Provide the [X, Y] coordinate of the cell's center where the given text is located.  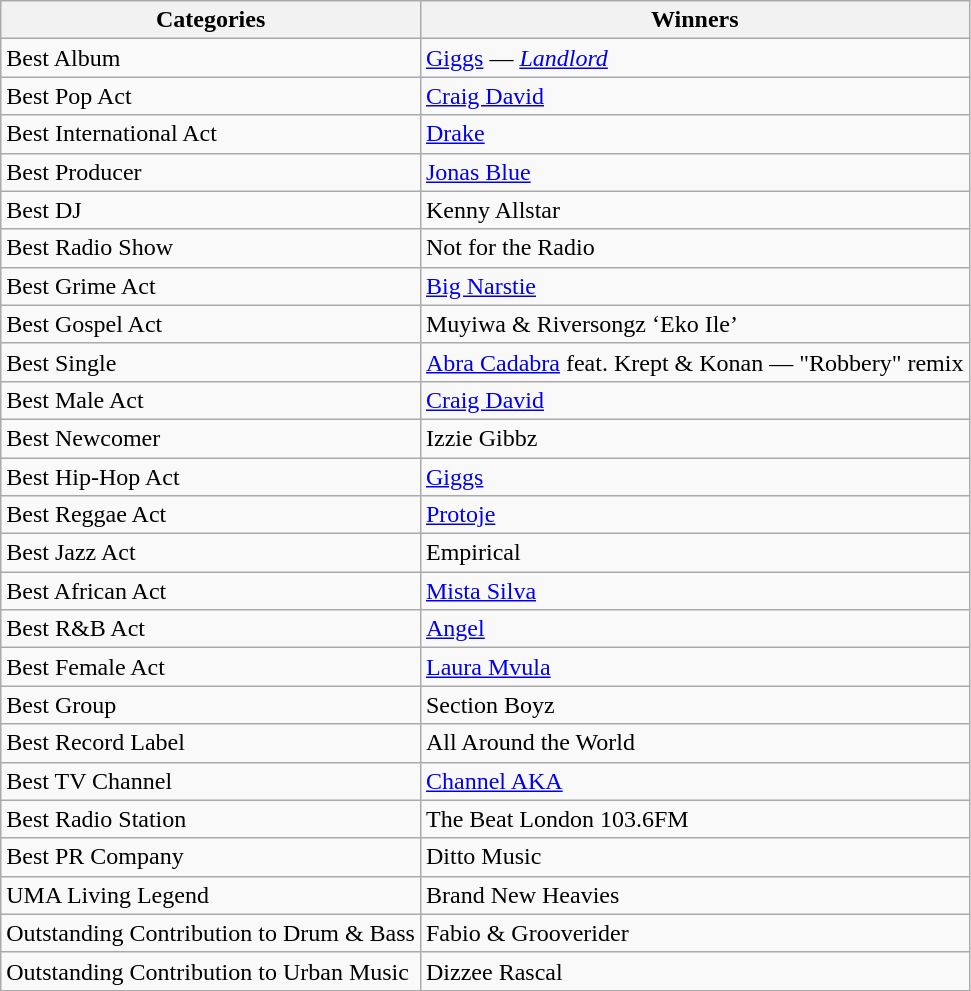
Fabio & Grooverider [694, 933]
Section Boyz [694, 705]
Best Newcomer [211, 438]
Dizzee Rascal [694, 971]
Laura Mvula [694, 667]
Best PR Company [211, 857]
Muyiwa & Riversongz ‘Eko Ile’ [694, 324]
Best Album [211, 58]
Jonas Blue [694, 172]
Best Grime Act [211, 286]
Mista Silva [694, 591]
Best Record Label [211, 743]
Best Single [211, 362]
Best Jazz Act [211, 553]
Outstanding Contribution to Drum & Bass [211, 933]
All Around the World [694, 743]
Best TV Channel [211, 781]
Winners [694, 20]
Izzie Gibbz [694, 438]
Angel [694, 629]
Best African Act [211, 591]
Not for the Radio [694, 248]
Drake [694, 134]
Best Radio Station [211, 819]
Ditto Music [694, 857]
Kenny Allstar [694, 210]
Best DJ [211, 210]
Abra Cadabra feat. Krept & Konan — "Robbery" remix [694, 362]
Best Male Act [211, 400]
Protoje [694, 515]
Giggs [694, 477]
Empirical [694, 553]
Best Radio Show [211, 248]
Best R&B Act [211, 629]
Best Group [211, 705]
Brand New Heavies [694, 895]
Outstanding Contribution to Urban Music [211, 971]
Categories [211, 20]
The Beat London 103.6FM [694, 819]
Giggs — Landlord [694, 58]
Best Pop Act [211, 96]
Best International Act [211, 134]
Channel AKA [694, 781]
Best Hip-Hop Act [211, 477]
Big Narstie [694, 286]
Best Producer [211, 172]
Best Gospel Act [211, 324]
Best Female Act [211, 667]
UMA Living Legend [211, 895]
Best Reggae Act [211, 515]
